Find where the given text appears and provide that cell's center as (X, Y) coordinate. 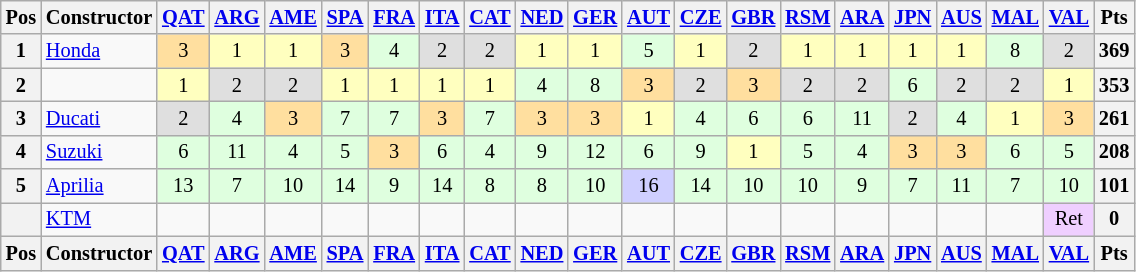
Ret (1069, 219)
101 (1114, 186)
369 (1114, 51)
261 (1114, 118)
0 (1114, 219)
16 (648, 186)
208 (1114, 152)
12 (595, 152)
Suzuki (99, 152)
Aprilia (99, 186)
Honda (99, 51)
13 (183, 186)
Ducati (99, 118)
353 (1114, 85)
KTM (99, 219)
